From the cell containing the given text, extract its center point as (x, y) coordinate. 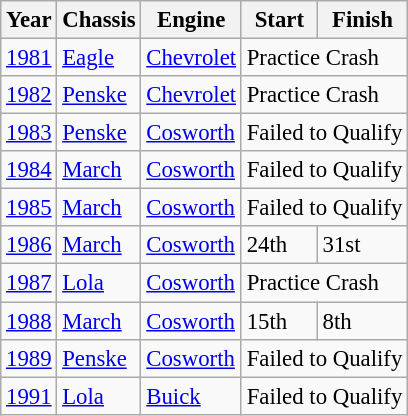
1982 (29, 95)
Finish (362, 20)
Chassis (99, 20)
1988 (29, 321)
1987 (29, 283)
1991 (29, 396)
Year (29, 20)
1984 (29, 170)
1983 (29, 133)
1981 (29, 58)
Buick (191, 396)
Eagle (99, 58)
15th (279, 321)
8th (362, 321)
Engine (191, 20)
Start (279, 20)
1989 (29, 358)
24th (279, 245)
1985 (29, 208)
31st (362, 245)
1986 (29, 245)
